Provide the (x, y) coordinate of the cell's center where the given text is located.  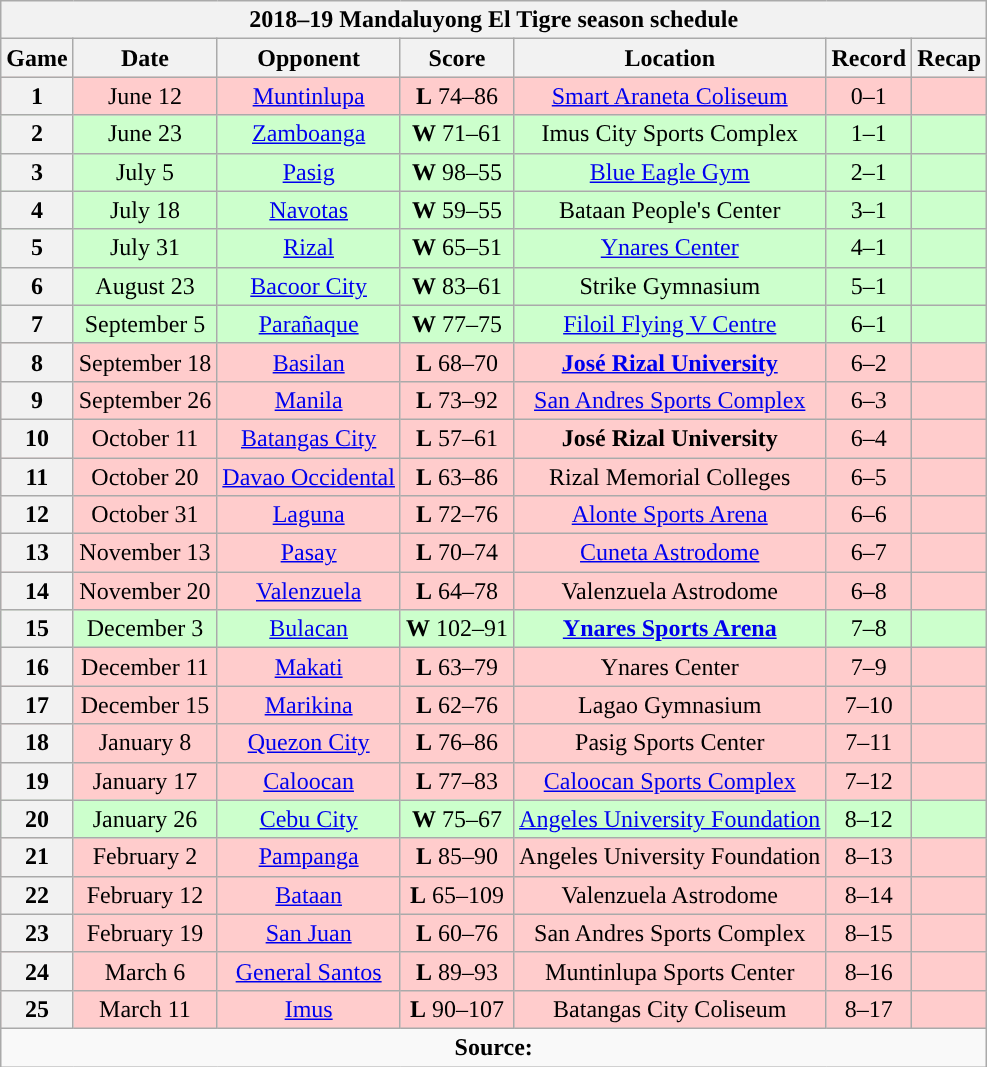
Strike Gymnasium (670, 286)
September 26 (145, 400)
6–1 (869, 324)
February 12 (145, 895)
June 23 (145, 134)
February 2 (145, 857)
6–6 (869, 515)
L 73–92 (456, 400)
Bulacan (309, 629)
8–16 (869, 971)
Source: (494, 1047)
August 23 (145, 286)
L 64–78 (456, 591)
W 59–55 (456, 210)
8–15 (869, 933)
1–1 (869, 134)
W 71–61 (456, 134)
Pasig (309, 172)
7–11 (869, 743)
W 98–55 (456, 172)
September 5 (145, 324)
19 (37, 781)
23 (37, 933)
W 83–61 (456, 286)
Valenzuela (309, 591)
8–17 (869, 1009)
L 85–90 (456, 857)
L 90–107 (456, 1009)
4–1 (869, 248)
Cebu City (309, 819)
Caloocan (309, 781)
L 77–83 (456, 781)
October 11 (145, 438)
13 (37, 553)
8–14 (869, 895)
Quezon City (309, 743)
L 68–70 (456, 362)
March 6 (145, 971)
16 (37, 667)
Filoil Flying V Centre (670, 324)
Smart Araneta Coliseum (670, 96)
Ynares Sports Arena (670, 629)
July 31 (145, 248)
6–8 (869, 591)
W 75–67 (456, 819)
December 15 (145, 705)
Location (670, 58)
Batangas City Coliseum (670, 1009)
21 (37, 857)
Bataan People's Center (670, 210)
L 63–79 (456, 667)
1 (37, 96)
December 11 (145, 667)
Muntinlupa Sports Center (670, 971)
Pampanga (309, 857)
November 20 (145, 591)
20 (37, 819)
6–4 (869, 438)
5 (37, 248)
7–9 (869, 667)
4 (37, 210)
W 102–91 (456, 629)
24 (37, 971)
Makati (309, 667)
L 76–86 (456, 743)
Pasig Sports Center (670, 743)
L 62–76 (456, 705)
July 5 (145, 172)
Laguna (309, 515)
Imus City Sports Complex (670, 134)
2018–19 Mandaluyong El Tigre season schedule (494, 20)
Rizal (309, 248)
L 65–109 (456, 895)
Basilan (309, 362)
July 18 (145, 210)
L 74–86 (456, 96)
3 (37, 172)
9 (37, 400)
2 (37, 134)
Cuneta Astrodome (670, 553)
June 12 (145, 96)
3–1 (869, 210)
Imus (309, 1009)
Caloocan Sports Complex (670, 781)
San Juan (309, 933)
Pasay (309, 553)
8 (37, 362)
September 18 (145, 362)
18 (37, 743)
7–8 (869, 629)
2–1 (869, 172)
6–2 (869, 362)
Record (869, 58)
Opponent (309, 58)
January 8 (145, 743)
October 20 (145, 477)
17 (37, 705)
11 (37, 477)
Navotas (309, 210)
L 72–76 (456, 515)
Bataan (309, 895)
7 (37, 324)
Rizal Memorial Colleges (670, 477)
Date (145, 58)
22 (37, 895)
6–3 (869, 400)
15 (37, 629)
6 (37, 286)
7–10 (869, 705)
Lagao Gymnasium (670, 705)
7–12 (869, 781)
Score (456, 58)
0–1 (869, 96)
Blue Eagle Gym (670, 172)
8–12 (869, 819)
Recap (950, 58)
Bacoor City (309, 286)
5–1 (869, 286)
Marikina (309, 705)
8–13 (869, 857)
January 17 (145, 781)
Parañaque (309, 324)
6–7 (869, 553)
October 31 (145, 515)
Batangas City (309, 438)
Davao Occidental (309, 477)
W 77–75 (456, 324)
14 (37, 591)
Alonte Sports Arena (670, 515)
Zamboanga (309, 134)
General Santos (309, 971)
Muntinlupa (309, 96)
25 (37, 1009)
February 19 (145, 933)
L 63–86 (456, 477)
December 3 (145, 629)
L 70–74 (456, 553)
November 13 (145, 553)
W 65–51 (456, 248)
March 11 (145, 1009)
6–5 (869, 477)
January 26 (145, 819)
Game (37, 58)
Manila (309, 400)
10 (37, 438)
L 57–61 (456, 438)
L 89–93 (456, 971)
12 (37, 515)
L 60–76 (456, 933)
